Determine the [X, Y] coordinate at the center of the cell enclosing the given text.  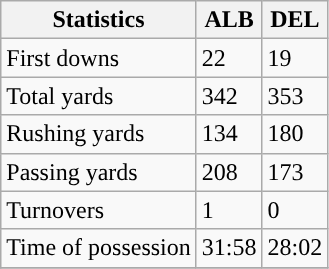
ALB [229, 20]
19 [295, 58]
134 [229, 134]
First downs [99, 58]
Turnovers [99, 210]
1 [229, 210]
0 [295, 210]
DEL [295, 20]
173 [295, 172]
208 [229, 172]
Total yards [99, 96]
Rushing yards [99, 134]
28:02 [295, 248]
342 [229, 96]
Time of possession [99, 248]
353 [295, 96]
Statistics [99, 20]
31:58 [229, 248]
22 [229, 58]
180 [295, 134]
Passing yards [99, 172]
